Scan for the cell matching the given text and deliver its [X, Y] coordinate at center. 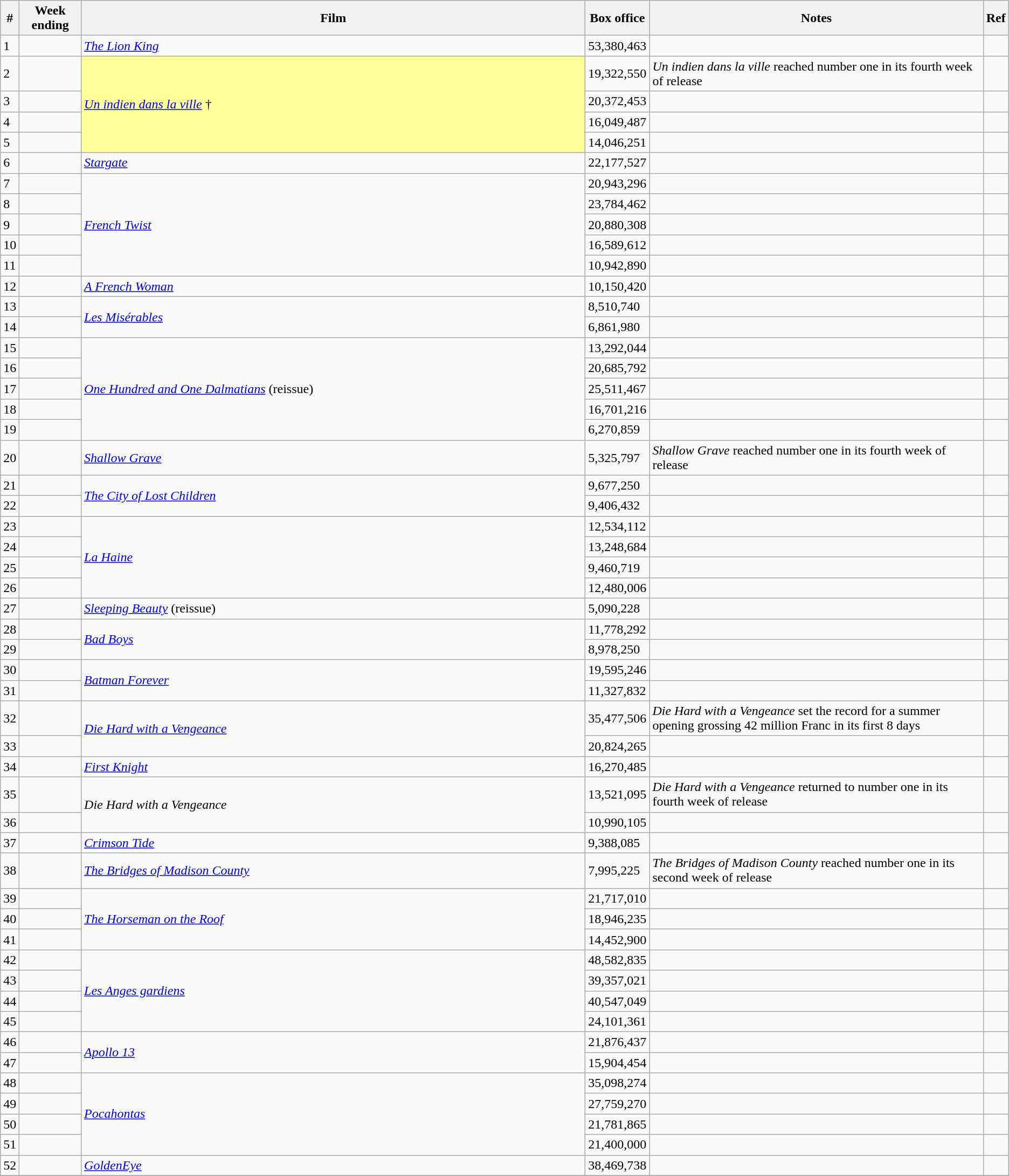
46 [10, 1042]
10 [10, 245]
The Bridges of Madison County [333, 870]
The Lion King [333, 46]
7,995,225 [618, 870]
Stargate [333, 163]
35,098,274 [618, 1083]
48 [10, 1083]
First Knight [333, 767]
40 [10, 919]
19 [10, 430]
7 [10, 183]
21,400,000 [618, 1145]
# [10, 18]
6,861,980 [618, 327]
40,547,049 [618, 1001]
11 [10, 265]
13 [10, 307]
53,380,463 [618, 46]
5 [10, 142]
44 [10, 1001]
25 [10, 567]
27 [10, 608]
49 [10, 1104]
9,460,719 [618, 567]
GoldenEye [333, 1165]
8,510,740 [618, 307]
39 [10, 898]
10,990,105 [618, 822]
4 [10, 122]
34 [10, 767]
20,685,792 [618, 368]
17 [10, 389]
18,946,235 [618, 919]
31 [10, 691]
Bad Boys [333, 639]
25,511,467 [618, 389]
47 [10, 1063]
Crimson Tide [333, 843]
35,477,506 [618, 718]
13,248,684 [618, 547]
14,046,251 [618, 142]
21,717,010 [618, 898]
8,978,250 [618, 650]
Box office [618, 18]
32 [10, 718]
15,904,454 [618, 1063]
15 [10, 348]
Shallow Grave [333, 457]
29 [10, 650]
43 [10, 980]
10,150,420 [618, 286]
21,876,437 [618, 1042]
Apollo 13 [333, 1053]
39,357,021 [618, 980]
14 [10, 327]
Un indien dans la ville reached number one in its fourth week of release [816, 73]
18 [10, 409]
1 [10, 46]
19,322,550 [618, 73]
16 [10, 368]
9,677,250 [618, 485]
48,582,835 [618, 960]
38,469,738 [618, 1165]
3 [10, 101]
Les Misérables [333, 317]
12,534,112 [618, 526]
8 [10, 204]
33 [10, 746]
20,943,296 [618, 183]
Die Hard with a Vengeance set the record for a summer opening grossing 42 million Franc in its first 8 days [816, 718]
12,480,006 [618, 588]
5,325,797 [618, 457]
36 [10, 822]
21,781,865 [618, 1124]
19,595,246 [618, 670]
6 [10, 163]
26 [10, 588]
13,521,095 [618, 795]
Un indien dans la ville † [333, 105]
Pocahontas [333, 1114]
20 [10, 457]
French Twist [333, 224]
Notes [816, 18]
35 [10, 795]
11,327,832 [618, 691]
23 [10, 526]
Week ending [51, 18]
The Horseman on the Roof [333, 919]
A French Woman [333, 286]
14,452,900 [618, 939]
La Haine [333, 557]
Film [333, 18]
16,270,485 [618, 767]
50 [10, 1124]
51 [10, 1145]
6,270,859 [618, 430]
16,701,216 [618, 409]
45 [10, 1022]
20,880,308 [618, 224]
9 [10, 224]
24,101,361 [618, 1022]
30 [10, 670]
16,049,487 [618, 122]
Ref [996, 18]
37 [10, 843]
Shallow Grave reached number one in its fourth week of release [816, 457]
Sleeping Beauty (reissue) [333, 608]
11,778,292 [618, 629]
20,372,453 [618, 101]
52 [10, 1165]
Die Hard with a Vengeance returned to number one in its fourth week of release [816, 795]
42 [10, 960]
20,824,265 [618, 746]
23,784,462 [618, 204]
24 [10, 547]
41 [10, 939]
21 [10, 485]
12 [10, 286]
9,406,432 [618, 506]
9,388,085 [618, 843]
The City of Lost Children [333, 496]
13,292,044 [618, 348]
5,090,228 [618, 608]
The Bridges of Madison County reached number one in its second week of release [816, 870]
Les Anges gardiens [333, 991]
22,177,527 [618, 163]
38 [10, 870]
16,589,612 [618, 245]
28 [10, 629]
One Hundred and One Dalmatians (reissue) [333, 389]
2 [10, 73]
Batman Forever [333, 680]
27,759,270 [618, 1104]
10,942,890 [618, 265]
22 [10, 506]
